Return (X, Y) of the center of cell containing provided text 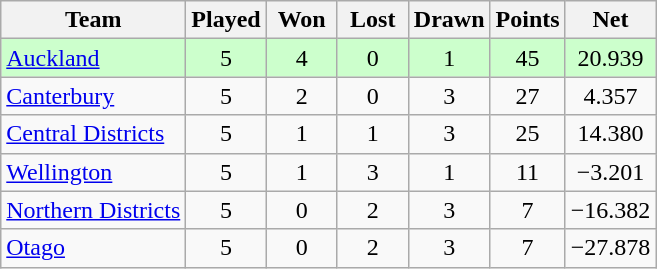
4 (302, 58)
Drawn (449, 20)
Central Districts (94, 134)
Points (528, 20)
20.939 (610, 58)
4.357 (610, 96)
Played (226, 20)
27 (528, 96)
Lost (372, 20)
45 (528, 58)
14.380 (610, 134)
Won (302, 20)
Net (610, 20)
Canterbury (94, 96)
−3.201 (610, 172)
25 (528, 134)
Team (94, 20)
Auckland (94, 58)
11 (528, 172)
−27.878 (610, 248)
Otago (94, 248)
Northern Districts (94, 210)
−16.382 (610, 210)
Wellington (94, 172)
